Detect which cell encompasses the target text, then output its [x, y] center coordinate. 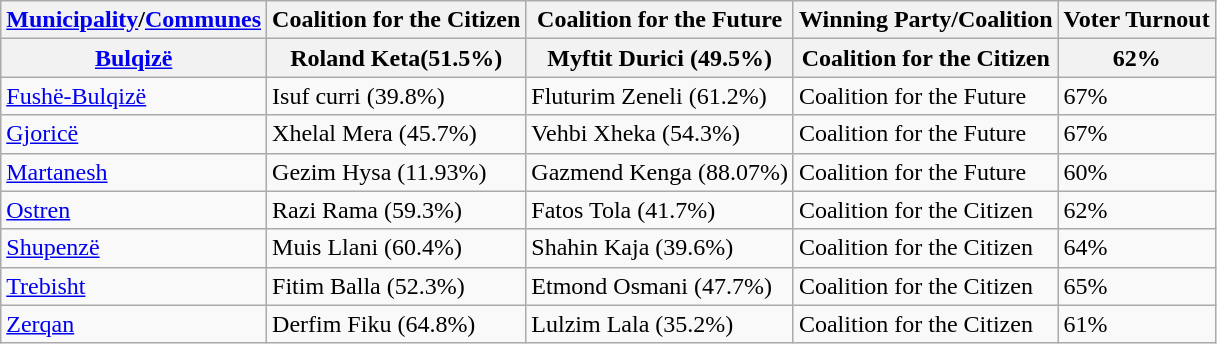
Winning Party/Coalition [926, 20]
Voter Turnout [1136, 20]
Lulzim Lala (35.2%) [660, 324]
Gazmend Kenga (88.07%) [660, 172]
Vehbi Xheka (54.3%) [660, 134]
Trebisht [134, 286]
Martanesh [134, 172]
Municipality/Communes [134, 20]
Gezim Hysa (11.93%) [396, 172]
Zerqan [134, 324]
Shupenzë [134, 248]
Myftit Durici (49.5%) [660, 58]
60% [1136, 172]
Derfim Fiku (64.8%) [396, 324]
Xhelal Mera (45.7%) [396, 134]
Fatos Tola (41.7%) [660, 210]
Razi Rama (59.3%) [396, 210]
61% [1136, 324]
Bulqizë [134, 58]
Fushë-Bulqizë [134, 96]
65% [1136, 286]
64% [1136, 248]
Roland Keta(51.5%) [396, 58]
Shahin Kaja (39.6%) [660, 248]
Gjoricë [134, 134]
Muis Llani (60.4%) [396, 248]
Fluturim Zeneli (61.2%) [660, 96]
Fitim Balla (52.3%) [396, 286]
Isuf curri (39.8%) [396, 96]
Ostren [134, 210]
Etmond Osmani (47.7%) [660, 286]
